Determine the [X, Y] coordinate at the center of the cell enclosing the given text.  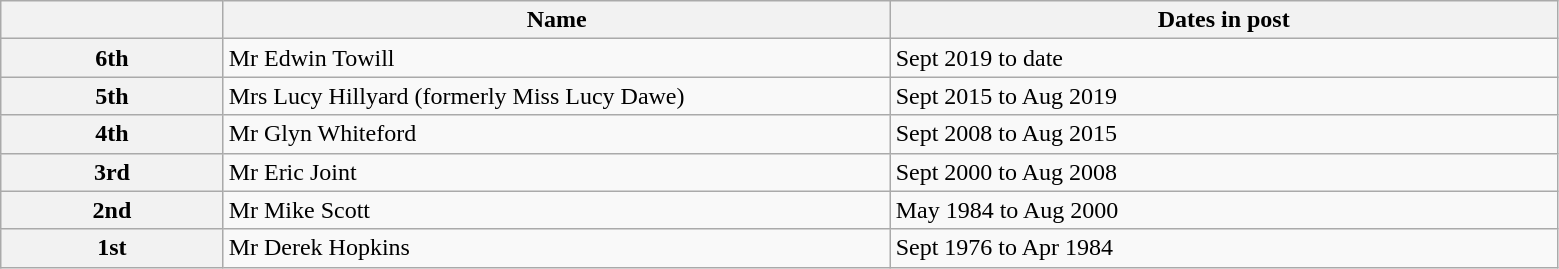
Mr Mike Scott [556, 210]
Mr Derek Hopkins [556, 248]
5th [112, 96]
Sept 2019 to date [1224, 58]
1st [112, 248]
Sept 2015 to Aug 2019 [1224, 96]
Sept 2008 to Aug 2015 [1224, 134]
2nd [112, 210]
May 1984 to Aug 2000 [1224, 210]
Name [556, 20]
Mr Glyn Whiteford [556, 134]
6th [112, 58]
4th [112, 134]
Sept 1976 to Apr 1984 [1224, 248]
3rd [112, 172]
Mr Edwin Towill [556, 58]
Mr Eric Joint [556, 172]
Mrs Lucy Hillyard (formerly Miss Lucy Dawe) [556, 96]
Dates in post [1224, 20]
Sept 2000 to Aug 2008 [1224, 172]
